From the cell containing the given text, extract its center point as (X, Y) coordinate. 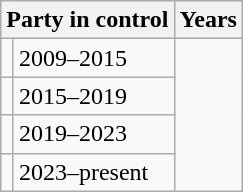
2015–2019 (94, 96)
2023–present (94, 172)
Party in control (88, 20)
Years (208, 20)
2019–2023 (94, 134)
2009–2015 (94, 58)
